Identify which cell holds the provided text, then report its (x, y) central coordinate. 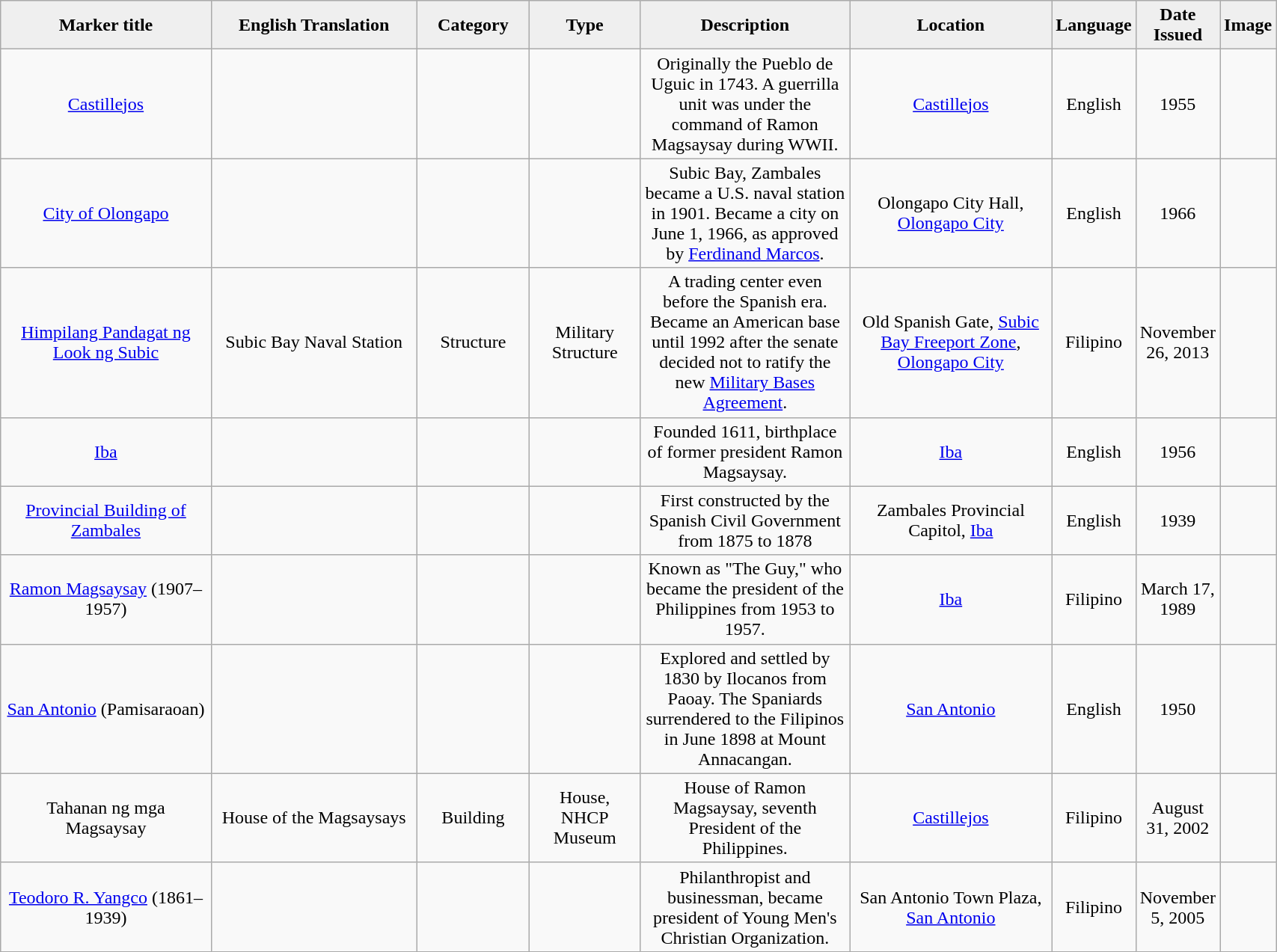
1966 (1178, 213)
Category (473, 25)
Marker title (106, 25)
Zambales Provincial Capitol, Iba (951, 520)
1955 (1178, 104)
San Antonio Town Plaza, San Antonio (951, 906)
August 31, 2002 (1178, 818)
Subic Bay Naval Station (314, 343)
English Translation (314, 25)
Provincial Building of Zambales (106, 520)
Language (1094, 25)
House, NHCP Museum (585, 818)
Description (745, 25)
Himpilang Pandagat ng Look ng Subic (106, 343)
House of the Magsaysays (314, 818)
San Antonio (951, 709)
Originally the Pueblo de Uguic in 1743. A guerrilla unit was under the command of Ramon Magsaysay during WWII. (745, 104)
San Antonio (Pamisaraoan) (106, 709)
Military Structure (585, 343)
City of Olongapo (106, 213)
Ramon Magsaysay (1907–1957) (106, 600)
Tahanan ng mga Magsaysay (106, 818)
Type (585, 25)
Date Issued (1178, 25)
Building (473, 818)
Location (951, 25)
Olongapo City Hall, Olongapo City (951, 213)
First constructed by the Spanish Civil Government from 1875 to 1878 (745, 520)
Image (1248, 25)
House of Ramon Magsaysay, seventh President of the Philippines. (745, 818)
1956 (1178, 452)
November 26, 2013 (1178, 343)
March 17, 1989 (1178, 600)
Philanthropist and businessman, became president of Young Men's Christian Organization. (745, 906)
Explored and settled by 1830 by Ilocanos from Paoay. The Spaniards surrendered to the Filipinos in June 1898 at Mount Annacangan. (745, 709)
Known as "The Guy," who became the president of the Philippines from 1953 to 1957. (745, 600)
Founded 1611, birthplace of former president Ramon Magsaysay. (745, 452)
Structure (473, 343)
Old Spanish Gate, Subic Bay Freeport Zone, Olongapo City (951, 343)
Teodoro R. Yangco (1861–1939) (106, 906)
1950 (1178, 709)
November 5, 2005 (1178, 906)
Subic Bay, Zambales became a U.S. naval station in 1901. Became a city on June 1, 1966, as approved by Ferdinand Marcos. (745, 213)
1939 (1178, 520)
